Find where the given text appears and provide that cell's center as (x, y) coordinate. 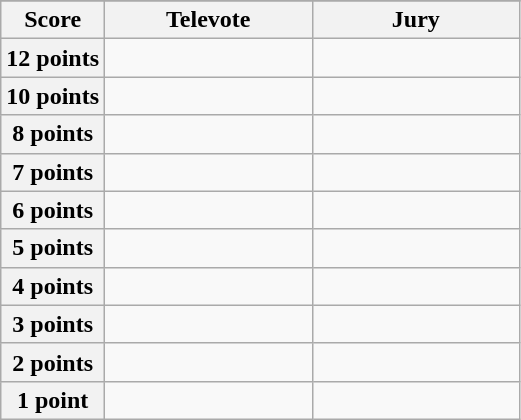
3 points (53, 324)
Jury (416, 20)
2 points (53, 362)
6 points (53, 210)
7 points (53, 172)
12 points (53, 58)
1 point (53, 400)
5 points (53, 248)
Score (53, 20)
4 points (53, 286)
8 points (53, 134)
10 points (53, 96)
Televote (209, 20)
